For the text-containing cell, return its midpoint in (X, Y) coordinate format. 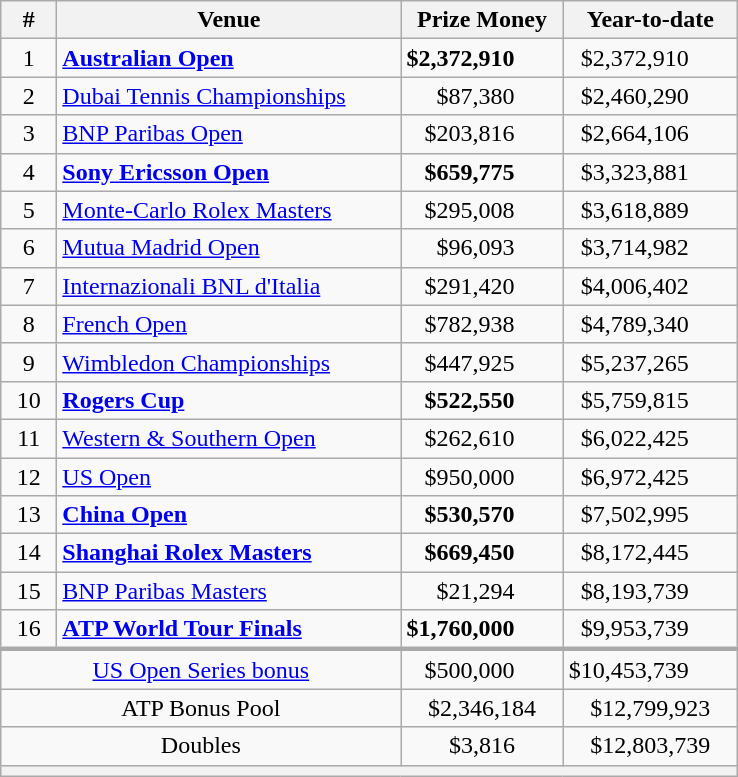
$5,759,815 (650, 400)
$2,346,184 (482, 708)
ATP Bonus Pool (201, 708)
Dubai Tennis Championships (229, 96)
$87,380 (482, 96)
$96,093 (482, 248)
BNP Paribas Masters (229, 591)
Year-to-date (650, 20)
French Open (229, 324)
Rogers Cup (229, 400)
Doubles (201, 746)
$262,610 (482, 438)
14 (29, 553)
13 (29, 515)
$782,938 (482, 324)
$4,006,402 (650, 286)
$1,760,000 (482, 630)
ATP World Tour Finals (229, 630)
$669,450 (482, 553)
7 (29, 286)
$6,972,425 (650, 477)
$500,000 (482, 669)
$8,172,445 (650, 553)
$3,323,881 (650, 172)
8 (29, 324)
$9,953,739 (650, 630)
$21,294 (482, 591)
$2,664,106 (650, 134)
16 (29, 630)
China Open (229, 515)
5 (29, 210)
$659,775 (482, 172)
Prize Money (482, 20)
3 (29, 134)
$7,502,995 (650, 515)
$3,816 (482, 746)
$4,789,340 (650, 324)
Internazionali BNL d'Italia (229, 286)
Western & Southern Open (229, 438)
11 (29, 438)
$5,237,265 (650, 362)
$2,460,290 (650, 96)
1 (29, 58)
9 (29, 362)
US Open (229, 477)
$522,550 (482, 400)
6 (29, 248)
# (29, 20)
Shanghai Rolex Masters (229, 553)
$950,000 (482, 477)
$203,816 (482, 134)
US Open Series bonus (201, 669)
$8,193,739 (650, 591)
2 (29, 96)
BNP Paribas Open (229, 134)
$447,925 (482, 362)
$12,803,739 (650, 746)
$530,570 (482, 515)
Mutua Madrid Open (229, 248)
$295,008 (482, 210)
$6,022,425 (650, 438)
$291,420 (482, 286)
$12,799,923 (650, 708)
$10,453,739 (650, 669)
10 (29, 400)
Wimbledon Championships (229, 362)
$3,714,982 (650, 248)
12 (29, 477)
Venue (229, 20)
Australian Open (229, 58)
Sony Ericsson Open (229, 172)
$3,618,889 (650, 210)
Monte-Carlo Rolex Masters (229, 210)
15 (29, 591)
4 (29, 172)
